Extract the (X, Y) coordinate from the center of the cell holding the provided text.  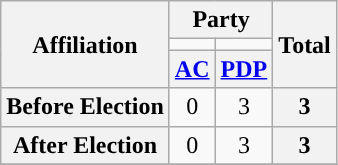
AC (192, 69)
Total (305, 44)
PDP (244, 69)
After Election (86, 145)
Before Election (86, 107)
Affiliation (86, 44)
Party (220, 20)
